Scan for the cell matching the given text and deliver its (X, Y) coordinate at center. 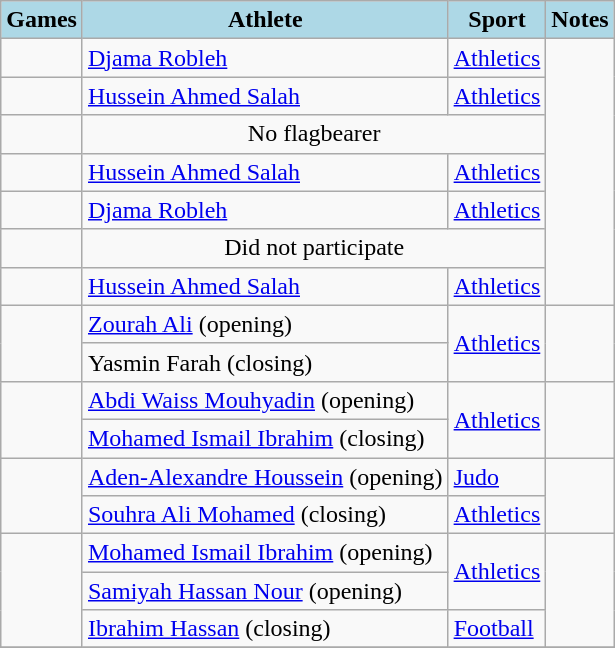
Abdi Waiss Mouhyadin (opening) (265, 400)
Souhra Ali Mohamed (closing) (265, 515)
Athlete (265, 20)
Mohamed Ismail Ibrahim (opening) (265, 553)
Judo (497, 477)
Aden-Alexandre Houssein (opening) (265, 477)
Notes (580, 20)
Yasmin Farah (closing) (265, 362)
Sport (497, 20)
Zourah Ali (opening) (265, 324)
Football (497, 629)
Did not participate (314, 248)
Samiyah Hassan Nour (opening) (265, 591)
No flagbearer (314, 134)
Mohamed Ismail Ibrahim (closing) (265, 438)
Ibrahim Hassan (closing) (265, 629)
Games (42, 20)
